Identify which cell holds the provided text, then report its (X, Y) central coordinate. 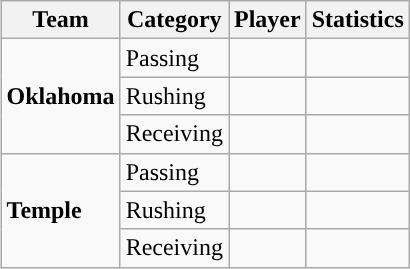
Statistics (358, 20)
Temple (60, 210)
Player (267, 20)
Oklahoma (60, 96)
Team (60, 20)
Category (174, 20)
